Capture the cell that displays the provided text and extract its [X, Y] central coordinate. 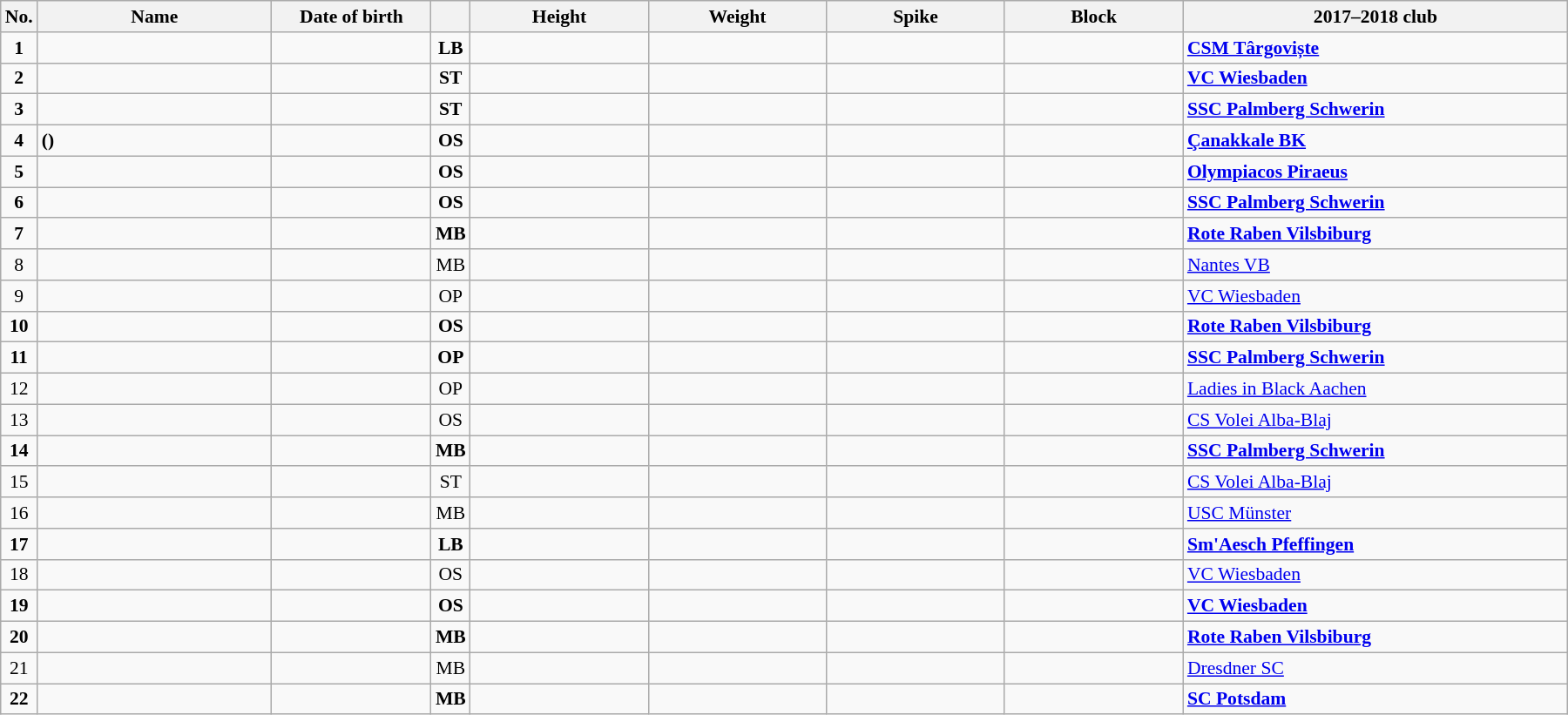
12 [19, 389]
9 [19, 296]
CSM Târgoviște [1375, 48]
No. [19, 17]
3 [19, 110]
Sm'Aesch Pfeffingen [1375, 544]
Block [1094, 17]
11 [19, 358]
Height [559, 17]
18 [19, 575]
10 [19, 327]
22 [19, 699]
Çanakkale BK [1375, 141]
Date of birth [352, 17]
4 [19, 141]
16 [19, 513]
20 [19, 637]
Name [155, 17]
14 [19, 451]
() [155, 141]
6 [19, 203]
2 [19, 78]
5 [19, 172]
8 [19, 265]
Ladies in Black Aachen [1375, 389]
2017–2018 club [1375, 17]
Nantes VB [1375, 265]
19 [19, 606]
USC Münster [1375, 513]
Olympiacos Piraeus [1375, 172]
21 [19, 668]
Spike [916, 17]
Dresdner SC [1375, 668]
17 [19, 544]
SC Potsdam [1375, 699]
1 [19, 48]
7 [19, 234]
Weight [737, 17]
13 [19, 420]
15 [19, 482]
